Detect which cell encompasses the target text, then output its (x, y) center coordinate. 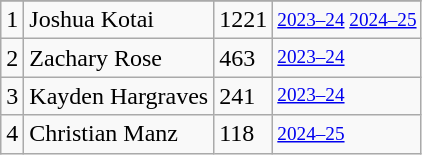
Zachary Rose (119, 58)
Christian Manz (119, 134)
241 (244, 96)
Joshua Kotai (119, 20)
2 (12, 58)
2023–24 2024–25 (347, 20)
1 (12, 20)
463 (244, 58)
1221 (244, 20)
Kayden Hargraves (119, 96)
2024–25 (347, 134)
3 (12, 96)
118 (244, 134)
4 (12, 134)
